Extract the (X, Y) coordinate from the center of the cell holding the provided text.  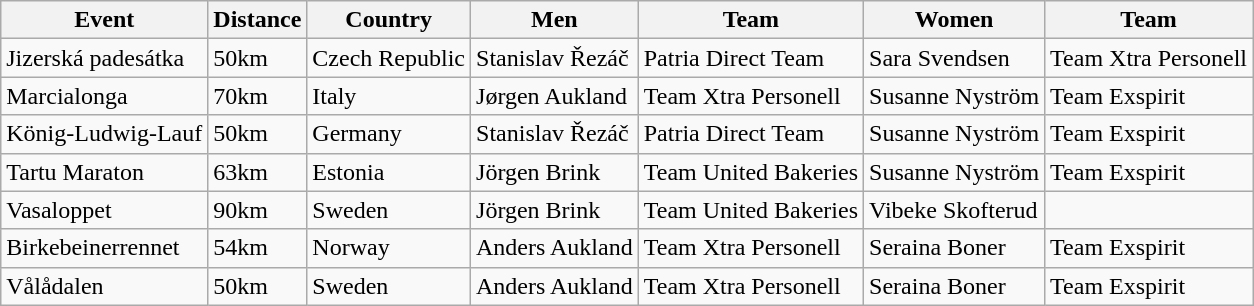
90km (258, 210)
Jørgen Aukland (555, 96)
Vålådalen (104, 286)
70km (258, 96)
Germany (389, 134)
König-Ludwig-Lauf (104, 134)
Estonia (389, 172)
Norway (389, 248)
Women (954, 20)
Country (389, 20)
Marcialonga (104, 96)
Vasaloppet (104, 210)
54km (258, 248)
63km (258, 172)
Vibeke Skofterud (954, 210)
Distance (258, 20)
Birkebeinerrennet (104, 248)
Italy (389, 96)
Men (555, 20)
Jizerská padesátka (104, 58)
Sara Svendsen (954, 58)
Event (104, 20)
Czech Republic (389, 58)
Tartu Maraton (104, 172)
